Extract the (x, y) coordinate from the center of the cell holding the provided text.  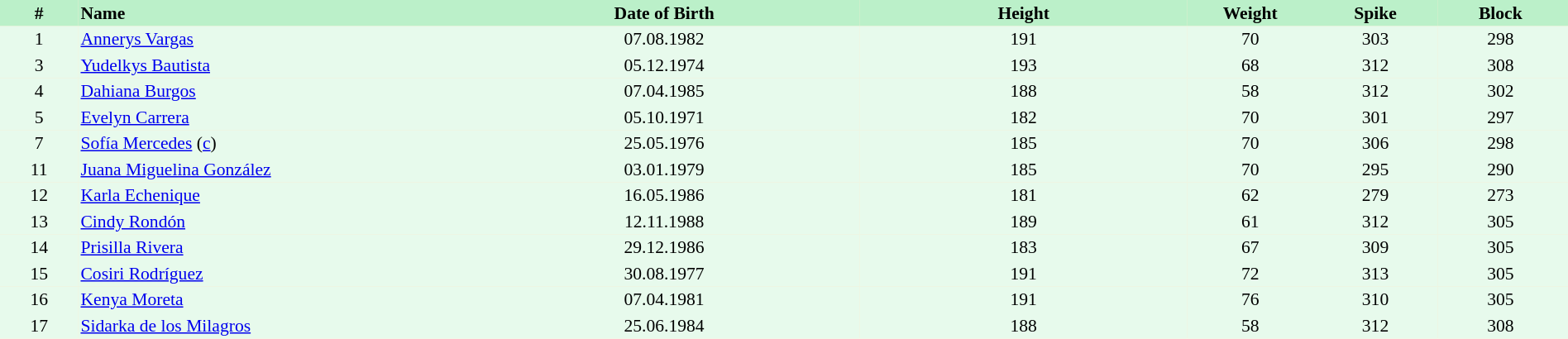
07.04.1985 (664, 91)
193 (1024, 65)
15 (39, 274)
Block (1500, 13)
313 (1374, 274)
Weight (1250, 13)
61 (1250, 222)
30.08.1977 (664, 274)
Annerys Vargas (273, 40)
Cosiri Rodríguez (273, 274)
309 (1374, 248)
68 (1250, 65)
Name (273, 13)
07.08.1982 (664, 40)
03.01.1979 (664, 169)
12 (39, 195)
Dahiana Burgos (273, 91)
297 (1500, 117)
76 (1250, 299)
13 (39, 222)
12.11.1988 (664, 222)
183 (1024, 248)
Sidarka de los Milagros (273, 326)
Height (1024, 13)
295 (1374, 169)
Spike (1374, 13)
25.05.1976 (664, 144)
5 (39, 117)
189 (1024, 222)
16 (39, 299)
72 (1250, 274)
7 (39, 144)
Yudelkys Bautista (273, 65)
17 (39, 326)
Cindy Rondón (273, 222)
Prisilla Rivera (273, 248)
Karla Echenique (273, 195)
14 (39, 248)
310 (1374, 299)
181 (1024, 195)
290 (1500, 169)
62 (1250, 195)
Date of Birth (664, 13)
302 (1500, 91)
05.10.1971 (664, 117)
16.05.1986 (664, 195)
4 (39, 91)
11 (39, 169)
303 (1374, 40)
182 (1024, 117)
25.06.1984 (664, 326)
29.12.1986 (664, 248)
301 (1374, 117)
Sofía Mercedes (c) (273, 144)
273 (1500, 195)
# (39, 13)
07.04.1981 (664, 299)
Kenya Moreta (273, 299)
3 (39, 65)
279 (1374, 195)
Juana Miguelina González (273, 169)
05.12.1974 (664, 65)
67 (1250, 248)
Evelyn Carrera (273, 117)
1 (39, 40)
306 (1374, 144)
